Scan for the cell matching the given text and deliver its [x, y] coordinate at center. 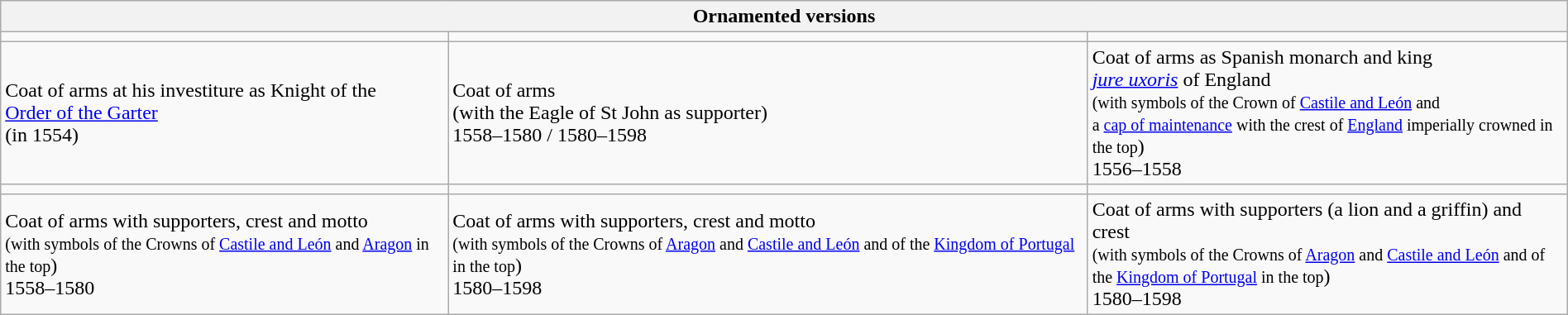
Coat of arms(with the Eagle of St John as supporter)1558–1580 / 1580–1598 [767, 112]
Ornamented versions [784, 17]
Coat of arms at his investiture as Knight of theOrder of the Garter(in 1554) [225, 112]
Coat of arms with supporters, crest and motto(with symbols of the Crowns of Castile and León and Aragon in the top)1558–1580 [225, 254]
